Locate the cell with the specified text and output its [X, Y] center coordinate. 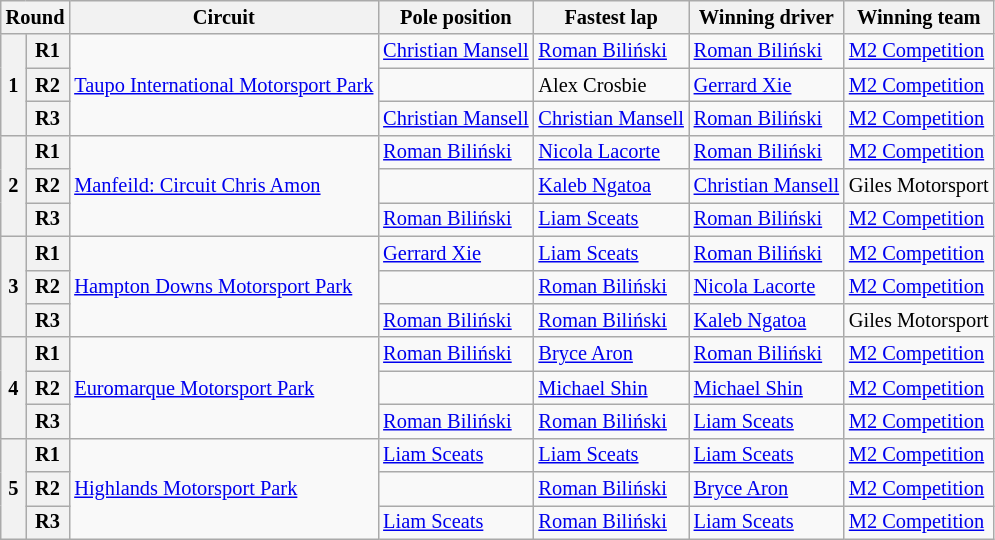
2 [14, 186]
Alex Crosbie [612, 85]
5 [14, 488]
4 [14, 388]
Round [36, 17]
1 [14, 84]
Pole position [456, 17]
Hampton Downs Motorsport Park [224, 286]
Winning driver [766, 17]
3 [14, 286]
Winning team [919, 17]
Manfeild: Circuit Chris Amon [224, 186]
Taupo International Motorsport Park [224, 84]
Euromarque Motorsport Park [224, 388]
Highlands Motorsport Park [224, 488]
Circuit [224, 17]
Fastest lap [612, 17]
